Determine the [x, y] coordinate at the center of the cell enclosing the given text.  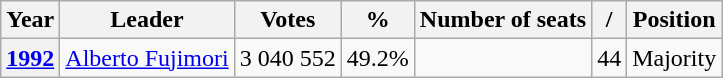
Number of seats [502, 20]
3 040 552 [288, 58]
1992 [30, 58]
Majority [674, 58]
44 [610, 58]
Year [30, 20]
Votes [288, 20]
49.2% [378, 58]
Alberto Fujimori [147, 58]
Position [674, 20]
Leader [147, 20]
/ [610, 20]
% [378, 20]
